Locate the cell with the specified text and output its (x, y) center coordinate. 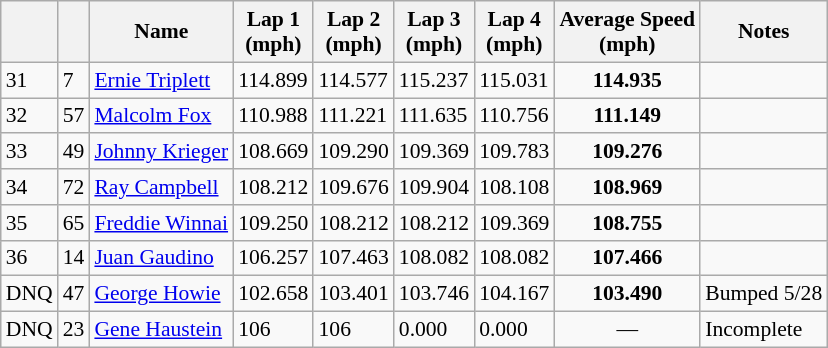
49 (74, 152)
106.257 (273, 258)
72 (74, 187)
32 (30, 116)
47 (74, 294)
109.783 (514, 152)
14 (74, 258)
36 (30, 258)
65 (74, 223)
Lap 1(mph) (273, 32)
108.969 (627, 187)
35 (30, 223)
108.755 (627, 223)
114.577 (353, 80)
109.676 (353, 187)
Incomplete (764, 330)
108.108 (514, 187)
34 (30, 187)
104.167 (514, 294)
33 (30, 152)
109.276 (627, 152)
107.466 (627, 258)
George Howie (161, 294)
114.899 (273, 80)
Lap 2(mph) (353, 32)
23 (74, 330)
111.149 (627, 116)
Average Speed(mph) (627, 32)
Name (161, 32)
Juan Gaudino (161, 258)
Bumped 5/28 (764, 294)
7 (74, 80)
111.635 (434, 116)
— (627, 330)
Lap 3(mph) (434, 32)
108.669 (273, 152)
111.221 (353, 116)
110.756 (514, 116)
110.988 (273, 116)
103.490 (627, 294)
Freddie Winnai (161, 223)
Ray Campbell (161, 187)
109.904 (434, 187)
Malcolm Fox (161, 116)
114.935 (627, 80)
Ernie Triplett (161, 80)
103.401 (353, 294)
115.237 (434, 80)
103.746 (434, 294)
Notes (764, 32)
57 (74, 116)
31 (30, 80)
Johnny Krieger (161, 152)
107.463 (353, 258)
109.250 (273, 223)
115.031 (514, 80)
Lap 4(mph) (514, 32)
Gene Haustein (161, 330)
102.658 (273, 294)
109.290 (353, 152)
